From the cell containing the given text, extract its center point as (x, y) coordinate. 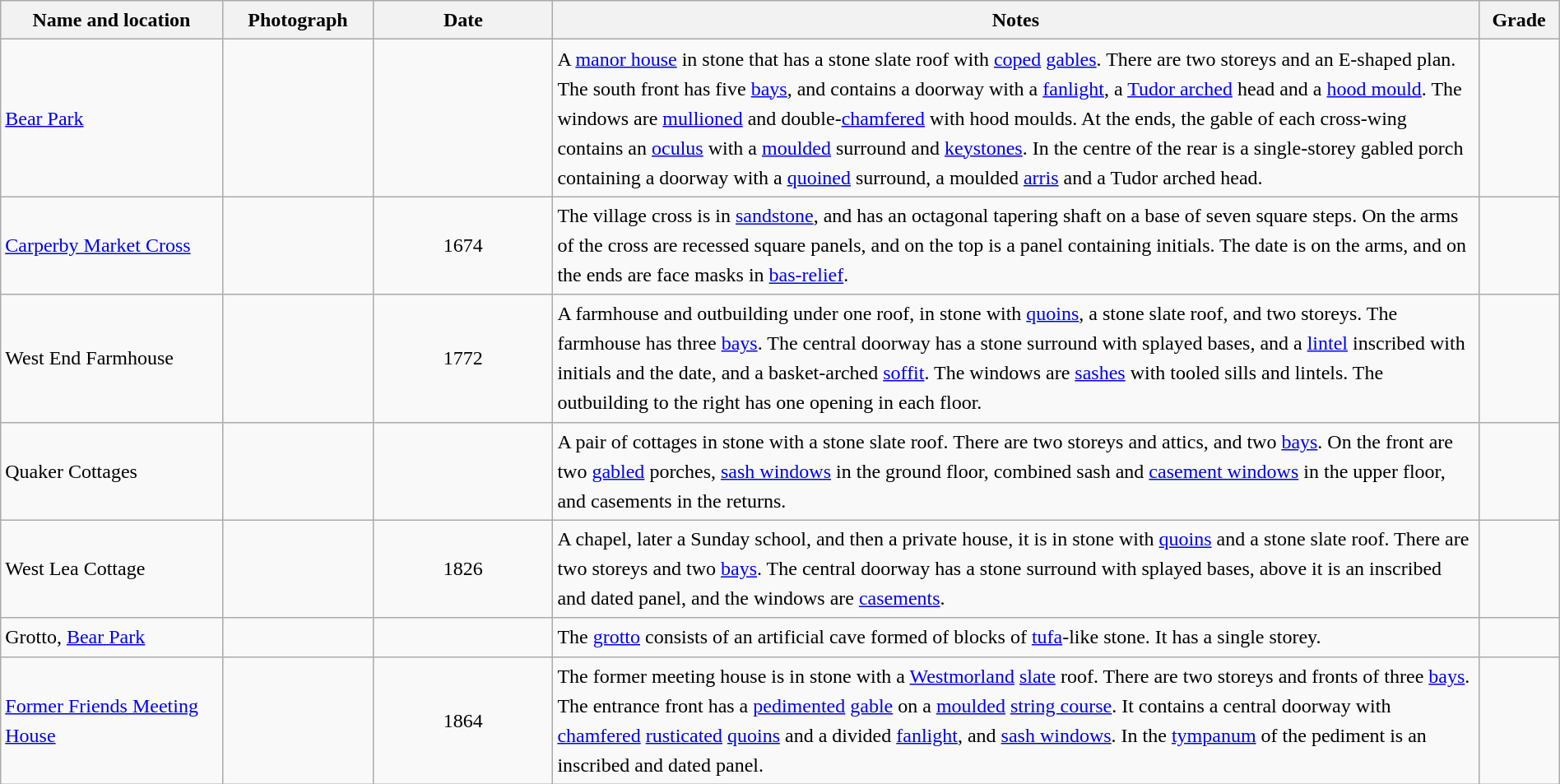
Grotto, Bear Park (112, 637)
Photograph (298, 20)
1772 (463, 359)
1674 (463, 245)
Name and location (112, 20)
Carperby Market Cross (112, 245)
West End Farmhouse (112, 359)
West Lea Cottage (112, 569)
Quaker Cottages (112, 471)
Grade (1519, 20)
1826 (463, 569)
Former Friends Meeting House (112, 721)
Notes (1015, 20)
The grotto consists of an artificial cave formed of blocks of tufa-like stone. It has a single storey. (1015, 637)
Date (463, 20)
1864 (463, 721)
Bear Park (112, 118)
